Find where the given text appears and provide that cell's center as [X, Y] coordinate. 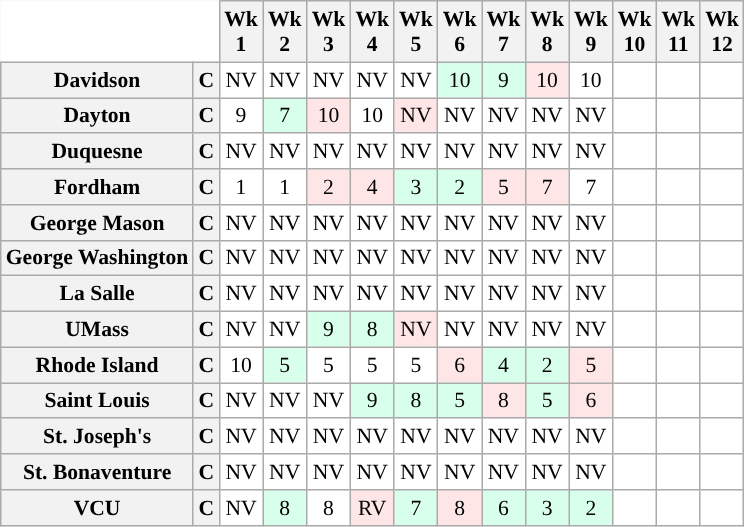
VCU [98, 508]
St. Joseph's [98, 437]
RV [372, 508]
Wk9 [591, 32]
La Salle [98, 294]
Rhode Island [98, 365]
Wk11 [678, 32]
Wk4 [372, 32]
Wk7 [504, 32]
Wk2 [285, 32]
Wk8 [547, 32]
Saint Louis [98, 401]
Davidson [98, 80]
Wk5 [416, 32]
Dayton [98, 116]
Duquesne [98, 152]
St. Bonaventure [98, 472]
George Washington [98, 258]
George Mason [98, 223]
Wk10 [635, 32]
Wk1 [241, 32]
UMass [98, 330]
Fordham [98, 187]
Wk3 [329, 32]
Wk12 [722, 32]
Wk6 [460, 32]
